Search for the cell housing the specified text and yield its (X, Y) center coordinate. 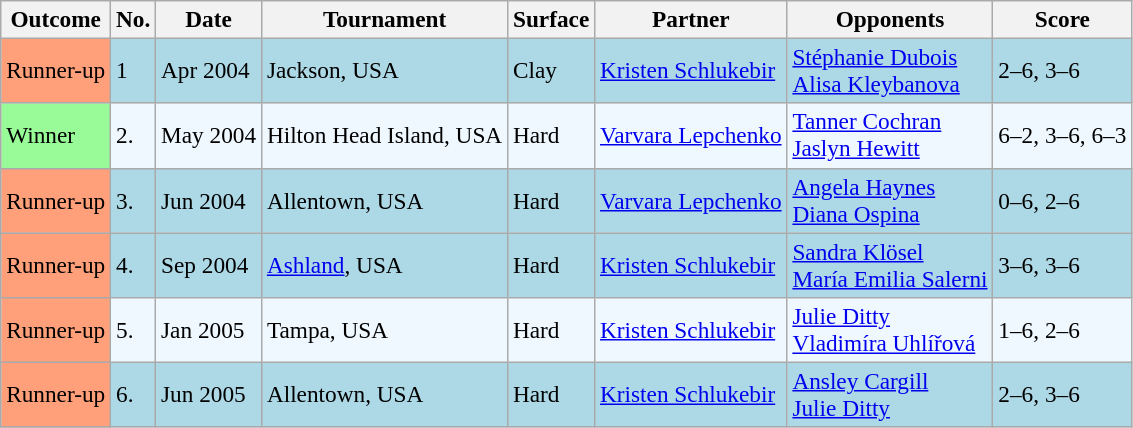
3. (134, 200)
3–6, 3–6 (1062, 264)
Clay (552, 70)
Ansley Cargill Julie Ditty (890, 394)
Jun 2005 (209, 394)
Apr 2004 (209, 70)
Ashland, USA (384, 264)
Tanner Cochran Jaslyn Hewitt (890, 136)
Sep 2004 (209, 264)
6–2, 3–6, 6–3 (1062, 136)
Jan 2005 (209, 330)
Score (1062, 19)
Surface (552, 19)
Tampa, USA (384, 330)
5. (134, 330)
Angela Haynes Diana Ospina (890, 200)
6. (134, 394)
1 (134, 70)
Sandra Klösel María Emilia Salerni (890, 264)
Date (209, 19)
Jun 2004 (209, 200)
No. (134, 19)
Outcome (56, 19)
Tournament (384, 19)
Hilton Head Island, USA (384, 136)
Julie Ditty Vladimíra Uhlířová (890, 330)
Opponents (890, 19)
Stéphanie Dubois Alisa Kleybanova (890, 70)
May 2004 (209, 136)
0–6, 2–6 (1062, 200)
1–6, 2–6 (1062, 330)
Winner (56, 136)
4. (134, 264)
2. (134, 136)
Jackson, USA (384, 70)
Partner (691, 19)
